Find where the given text appears and provide that cell's center as [X, Y] coordinate. 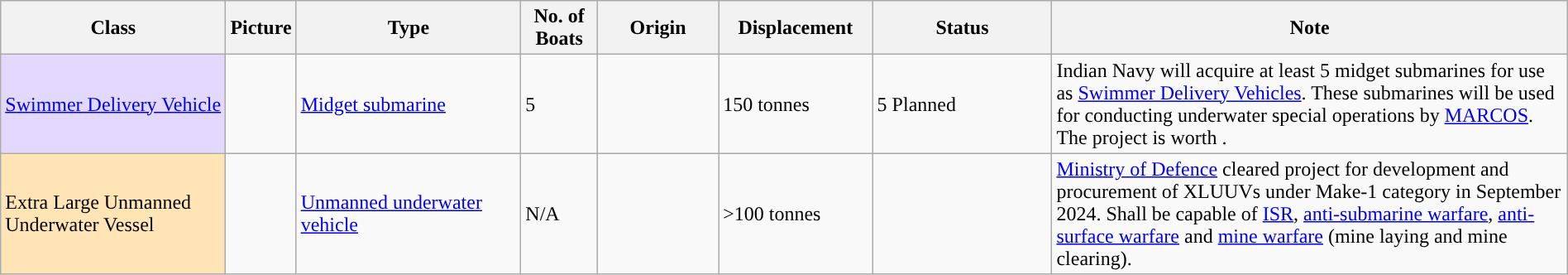
Unmanned underwater vehicle [409, 214]
Extra Large Unmanned Underwater Vessel [113, 214]
Note [1310, 28]
Picture [261, 28]
Midget submarine [409, 104]
5 [559, 104]
Displacement [796, 28]
Origin [658, 28]
No. of Boats [559, 28]
Class [113, 28]
150 tonnes [796, 104]
5 Planned [963, 104]
Type [409, 28]
N/A [559, 214]
Status [963, 28]
Swimmer Delivery Vehicle [113, 104]
>100 tonnes [796, 214]
